Determine the (X, Y) coordinate at the center of the cell enclosing the given text.  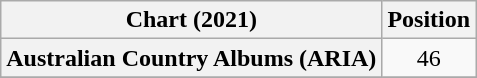
Australian Country Albums (ARIA) (192, 58)
Position (429, 20)
Chart (2021) (192, 20)
46 (429, 58)
